Provide the (X, Y) coordinate of the cell's center where the given text is located.  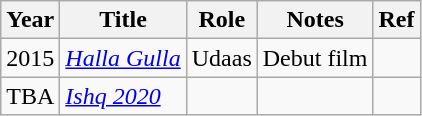
Udaas (222, 58)
Title (123, 20)
Halla Gulla (123, 58)
Year (30, 20)
Debut film (315, 58)
2015 (30, 58)
Ishq 2020 (123, 96)
Role (222, 20)
Ref (396, 20)
TBA (30, 96)
Notes (315, 20)
